Locate the cell with the specified text and output its [x, y] center coordinate. 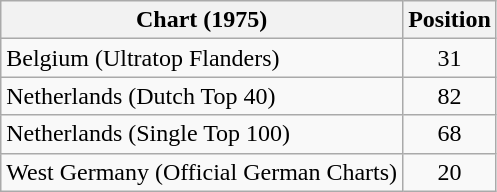
68 [450, 134]
82 [450, 96]
20 [450, 172]
Belgium (Ultratop Flanders) [202, 58]
West Germany (Official German Charts) [202, 172]
Chart (1975) [202, 20]
31 [450, 58]
Position [450, 20]
Netherlands (Dutch Top 40) [202, 96]
Netherlands (Single Top 100) [202, 134]
